Return the [X, Y] coordinate for the center point of the cell that contains the specified text.  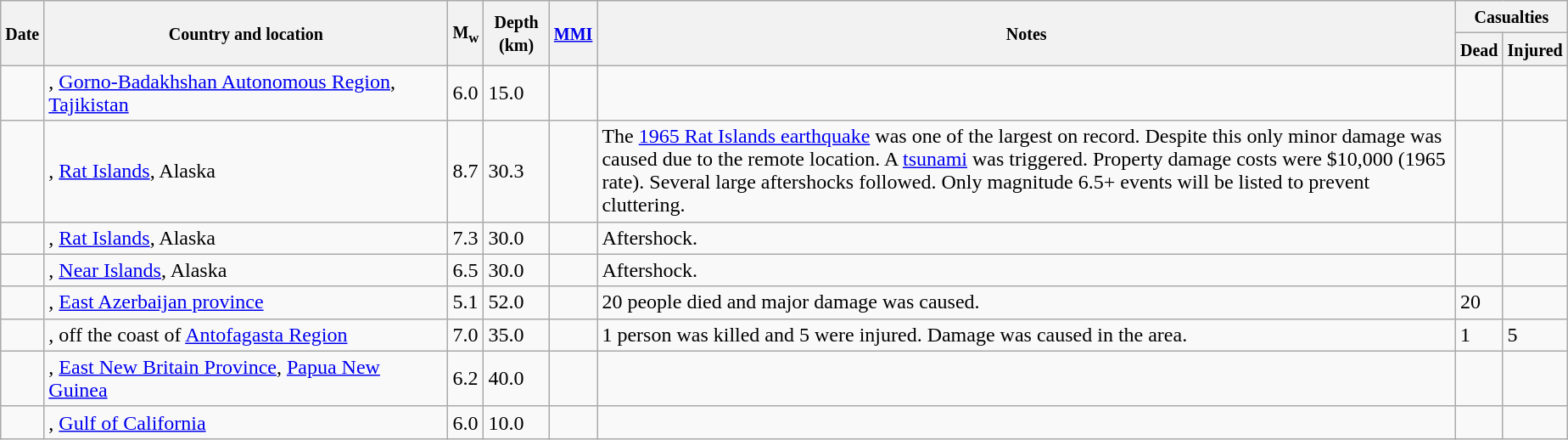
, Gorno-Badakhshan Autonomous Region, Tajikistan [246, 93]
Mw [466, 33]
20 people died and major damage was caused. [1027, 302]
, East Azerbaijan province [246, 302]
6.5 [466, 270]
35.0 [516, 335]
Country and location [246, 33]
MMI [574, 33]
8.7 [466, 172]
15.0 [516, 93]
30.3 [516, 172]
, Near Islands, Alaska [246, 270]
7.3 [466, 238]
, Gulf of California [246, 422]
, East New Britain Province, Papua New Guinea [246, 379]
5 [1535, 335]
1 [1479, 335]
Dead [1479, 49]
52.0 [516, 302]
1 person was killed and 5 were injured. Damage was caused in the area. [1027, 335]
Notes [1027, 33]
10.0 [516, 422]
20 [1479, 302]
6.2 [466, 379]
, off the coast of Antofagasta Region [246, 335]
Casualties [1511, 17]
40.0 [516, 379]
Date [22, 33]
5.1 [466, 302]
Depth (km) [516, 33]
7.0 [466, 335]
Injured [1535, 49]
